From the cell containing the given text, extract its center point as (x, y) coordinate. 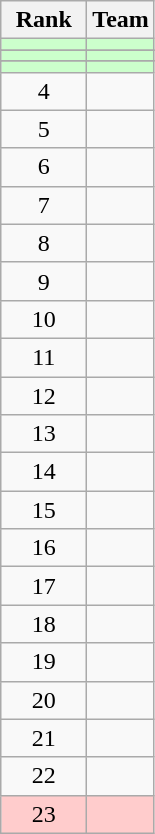
14 (44, 472)
7 (44, 205)
9 (44, 281)
15 (44, 510)
10 (44, 319)
19 (44, 662)
5 (44, 129)
8 (44, 243)
18 (44, 624)
16 (44, 548)
13 (44, 434)
Rank (44, 20)
23 (44, 814)
17 (44, 586)
20 (44, 700)
12 (44, 395)
4 (44, 91)
22 (44, 776)
21 (44, 738)
11 (44, 357)
Team (121, 20)
6 (44, 167)
